Output the [X, Y] coordinate of the center of the cell containing the given text.  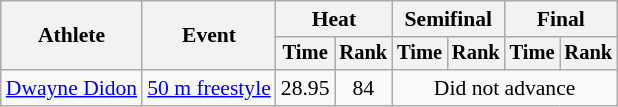
Did not advance [504, 88]
84 [363, 88]
Event [209, 36]
Semifinal [448, 19]
Dwayne Didon [72, 88]
28.95 [306, 88]
50 m freestyle [209, 88]
Final [561, 19]
Heat [334, 19]
Athlete [72, 36]
